Detect which cell encompasses the target text, then output its (X, Y) center coordinate. 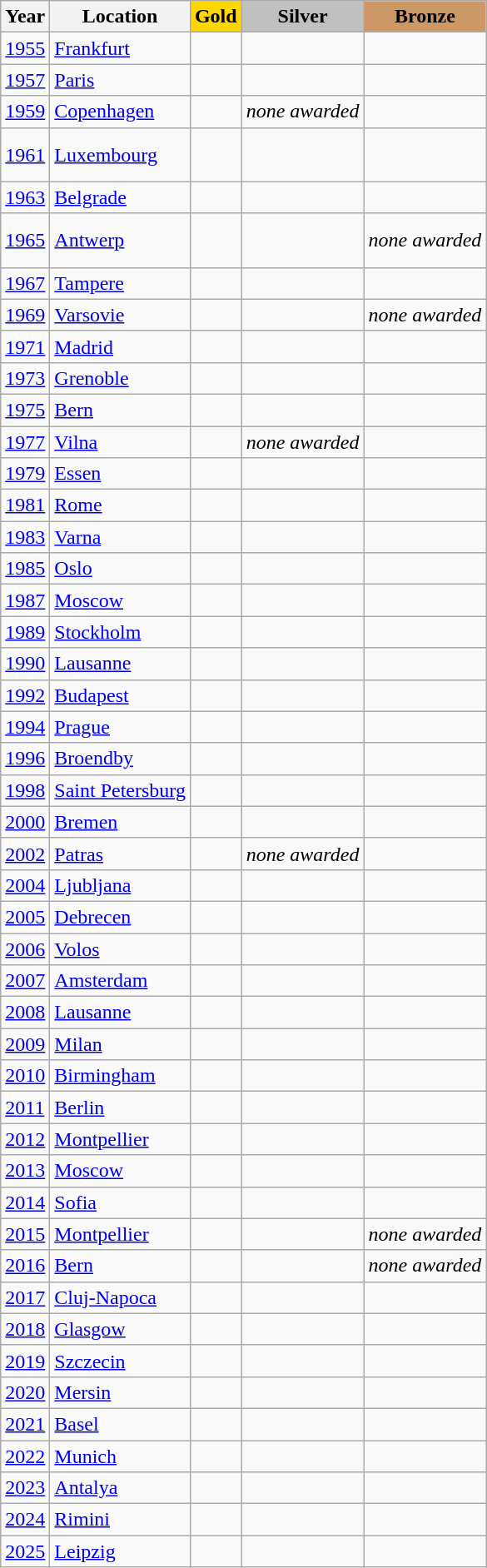
2018 (25, 1329)
Cluj-Napoca (120, 1297)
2008 (25, 1013)
2000 (25, 822)
Gold (216, 17)
Essen (120, 474)
Sofia (120, 1202)
2017 (25, 1297)
Antalya (120, 1488)
1969 (25, 315)
2011 (25, 1108)
Debrecen (120, 917)
2016 (25, 1266)
1961 (25, 155)
1987 (25, 600)
1985 (25, 569)
1981 (25, 505)
Location (120, 17)
2013 (25, 1171)
Rome (120, 505)
Tampere (120, 283)
Vilna (120, 442)
2025 (25, 1551)
2005 (25, 917)
2007 (25, 981)
Birmingham (120, 1076)
Antwerp (120, 240)
2014 (25, 1202)
Year (25, 17)
2023 (25, 1488)
Stockholm (120, 632)
Madrid (120, 346)
2006 (25, 948)
1955 (25, 48)
Silver (303, 17)
2002 (25, 854)
Patras (120, 854)
1963 (25, 197)
2020 (25, 1392)
Frankfurt (120, 48)
Szczecin (120, 1361)
Leipzig (120, 1551)
Amsterdam (120, 981)
1996 (25, 759)
1971 (25, 346)
1989 (25, 632)
1983 (25, 537)
1994 (25, 727)
2019 (25, 1361)
2021 (25, 1424)
Broendby (120, 759)
1992 (25, 695)
Berlin (120, 1108)
Saint Petersburg (120, 790)
1979 (25, 474)
1975 (25, 410)
Munich (120, 1456)
Ljubljana (120, 885)
Milan (120, 1044)
1959 (25, 112)
1973 (25, 378)
1977 (25, 442)
Volos (120, 948)
1967 (25, 283)
Glasgow (120, 1329)
Varsovie (120, 315)
Budapest (120, 695)
Luxembourg (120, 155)
Paris (120, 80)
2010 (25, 1076)
2004 (25, 885)
2015 (25, 1234)
2022 (25, 1456)
Belgrade (120, 197)
Bremen (120, 822)
1998 (25, 790)
Copenhagen (120, 112)
2009 (25, 1044)
Basel (120, 1424)
Bronze (425, 17)
1957 (25, 80)
Grenoble (120, 378)
Varna (120, 537)
Prague (120, 727)
Rimini (120, 1520)
2024 (25, 1520)
1965 (25, 240)
Mersin (120, 1392)
Oslo (120, 569)
1990 (25, 664)
2012 (25, 1139)
